Provide the [X, Y] coordinate of the cell's center where the given text is located.  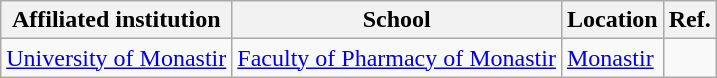
University of Monastir [116, 58]
Location [612, 20]
School [397, 20]
Faculty of Pharmacy of Monastir [397, 58]
Affiliated institution [116, 20]
Ref. [690, 20]
Monastir [612, 58]
